Extract the [x, y] coordinate from the center of the cell holding the provided text.  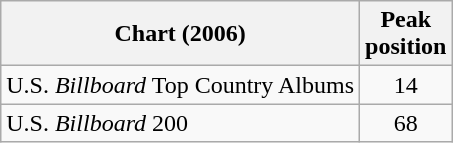
68 [406, 123]
U.S. Billboard 200 [180, 123]
14 [406, 85]
Peakposition [406, 34]
Chart (2006) [180, 34]
U.S. Billboard Top Country Albums [180, 85]
